Locate the cell with the specified text and output its (X, Y) center coordinate. 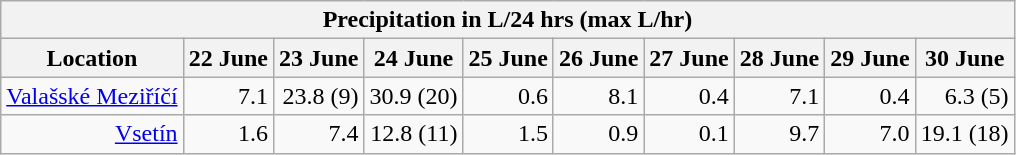
30.9 (20) (414, 96)
26 June (598, 58)
24 June (414, 58)
8.1 (598, 96)
7.0 (870, 134)
Precipitation in L/24 hrs (max L/hr) (508, 20)
0.1 (689, 134)
27 June (689, 58)
19.1 (18) (964, 134)
28 June (779, 58)
9.7 (779, 134)
22 June (228, 58)
23.8 (9) (319, 96)
0.6 (508, 96)
7.4 (319, 134)
12.8 (11) (414, 134)
6.3 (5) (964, 96)
0.9 (598, 134)
1.5 (508, 134)
Valašské Meziříčí (92, 96)
29 June (870, 58)
1.6 (228, 134)
Vsetín (92, 134)
25 June (508, 58)
30 June (964, 58)
23 June (319, 58)
Location (92, 58)
